Extract the [x, y] coordinate from the center of the cell holding the provided text.  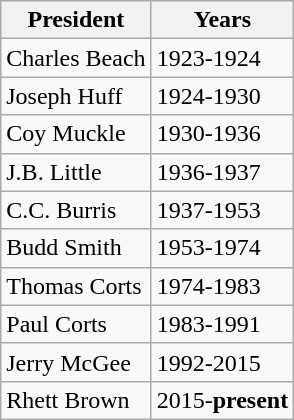
C.C. Burris [76, 210]
Thomas Corts [76, 286]
1983-1991 [222, 324]
2015-present [222, 400]
1953-1974 [222, 248]
1992-2015 [222, 362]
President [76, 20]
Paul Corts [76, 324]
Years [222, 20]
Budd Smith [76, 248]
1936-1937 [222, 172]
Coy Muckle [76, 134]
Rhett Brown [76, 400]
Jerry McGee [76, 362]
1974-1983 [222, 286]
1923-1924 [222, 58]
Joseph Huff [76, 96]
J.B. Little [76, 172]
1937-1953 [222, 210]
1924-1930 [222, 96]
1930-1936 [222, 134]
Charles Beach [76, 58]
